Find where the given text appears and provide that cell's center as [x, y] coordinate. 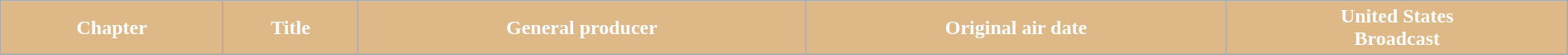
Original air date [1016, 28]
Title [291, 28]
United States Broadcast [1397, 28]
General producer [582, 28]
Chapter [112, 28]
